Return (X, Y) of the center of cell containing provided text 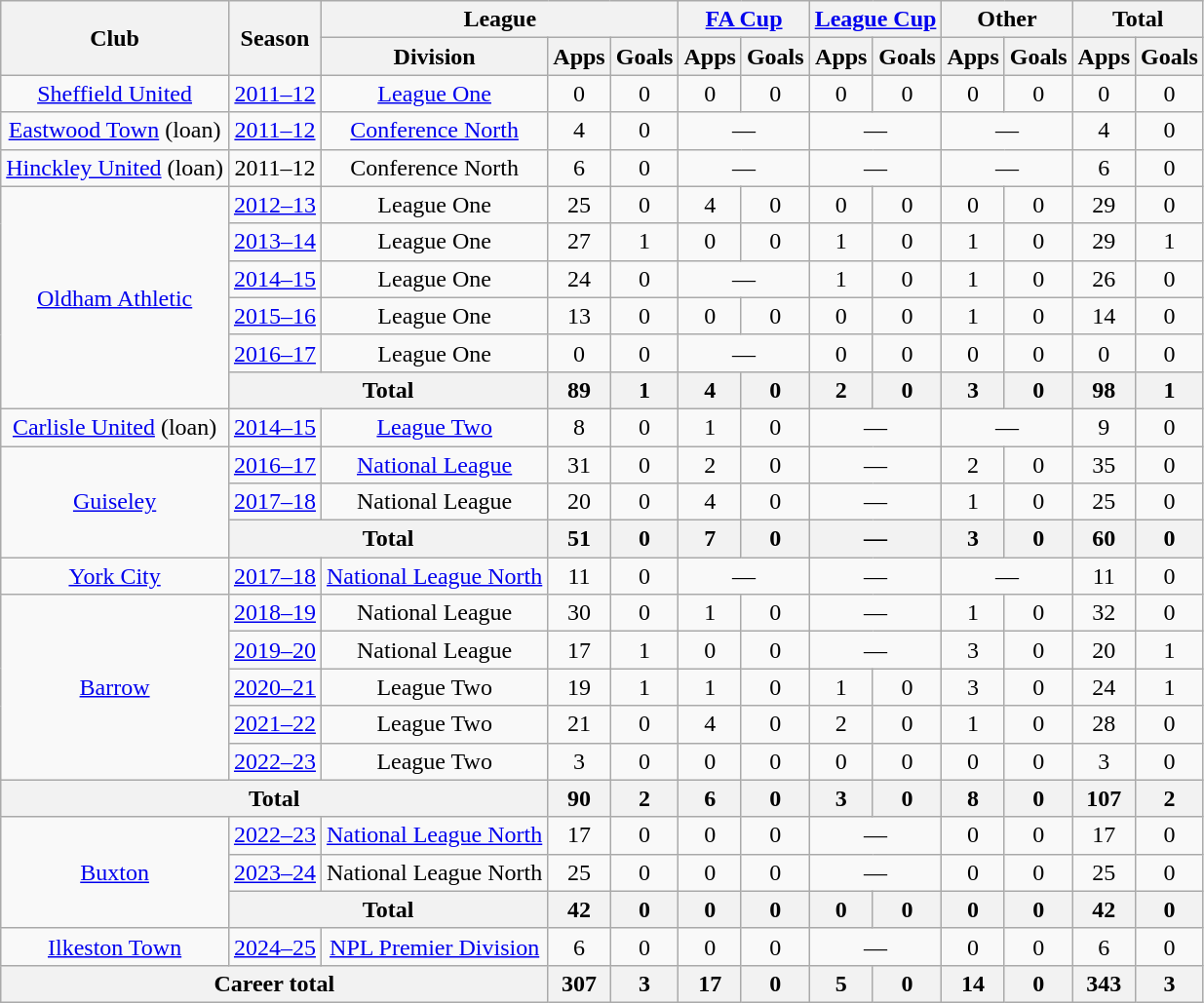
51 (579, 539)
Buxton (115, 872)
Division (434, 57)
89 (579, 390)
FA Cup (744, 19)
Other (1007, 19)
2012–13 (275, 205)
307 (579, 984)
13 (579, 316)
Club (115, 38)
343 (1104, 984)
Career total (275, 984)
60 (1104, 539)
19 (579, 687)
Carlisle United (loan) (115, 427)
Oldham Athletic (115, 297)
Eastwood Town (loan) (115, 131)
2019–20 (275, 650)
2021–22 (275, 724)
98 (1104, 390)
21 (579, 724)
Sheffield United (115, 94)
2013–14 (275, 242)
Barrow (115, 687)
5 (840, 984)
2024–25 (275, 946)
9 (1104, 427)
32 (1104, 613)
26 (1104, 279)
2015–16 (275, 316)
2023–24 (275, 872)
Ilkeston Town (115, 946)
Season (275, 38)
League (499, 19)
90 (579, 798)
2020–21 (275, 687)
NPL Premier Division (434, 946)
30 (579, 613)
28 (1104, 724)
27 (579, 242)
107 (1104, 798)
League Cup (875, 19)
7 (710, 539)
35 (1104, 465)
2018–19 (275, 613)
Guiseley (115, 502)
31 (579, 465)
Hinckley United (loan) (115, 168)
York City (115, 576)
